Output the [x, y] coordinate of the center of the cell containing the given text.  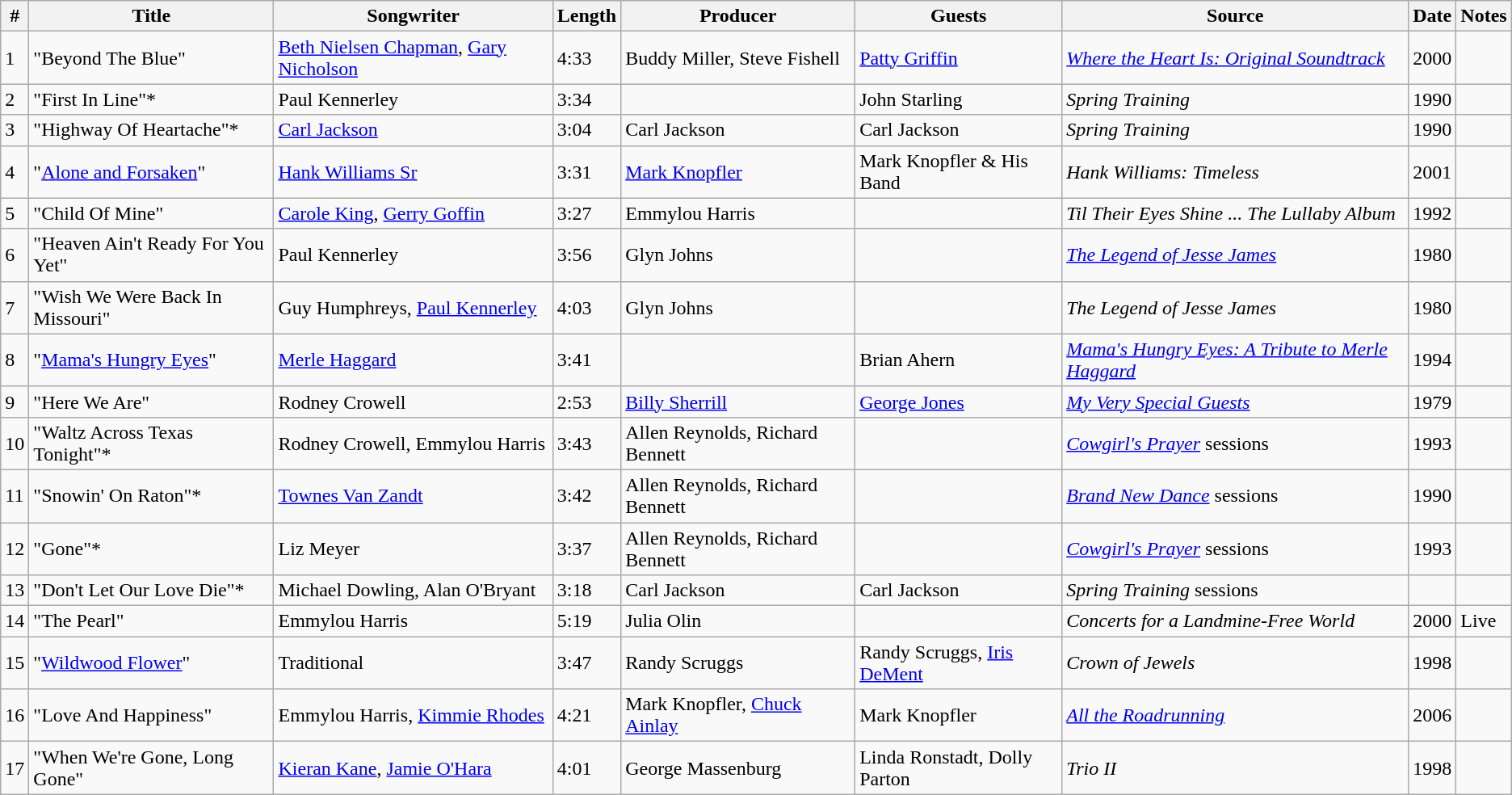
4:01 [586, 768]
Hank Williams Sr [414, 171]
Mark Knopfler & His Band [959, 171]
7 [15, 307]
Mama's Hungry Eyes: A Tribute to Merle Haggard [1236, 360]
"Wildwood Flower" [152, 662]
4:33 [586, 58]
12 [15, 548]
1992 [1433, 213]
"Here We Are" [152, 402]
"First In Line"* [152, 99]
"The Pearl" [152, 621]
3:18 [586, 591]
"Gone"* [152, 548]
4:21 [586, 716]
4:03 [586, 307]
Beth Nielsen Chapman, Gary Nicholson [414, 58]
2006 [1433, 716]
"Waltz Across Texas Tonight"* [152, 443]
"Child Of Mine" [152, 213]
3:56 [586, 255]
Spring Training sessions [1236, 591]
Buddy Miller, Steve Fishell [738, 58]
George Jones [959, 402]
Rodney Crowell [414, 402]
My Very Special Guests [1236, 402]
Title [152, 16]
3:43 [586, 443]
2 [15, 99]
Randy Scruggs, Iris DeMent [959, 662]
13 [15, 591]
1994 [1433, 360]
Where the Heart Is: Original Soundtrack [1236, 58]
11 [15, 496]
Townes Van Zandt [414, 496]
John Starling [959, 99]
Merle Haggard [414, 360]
Billy Sherrill [738, 402]
3 [15, 130]
Date [1433, 16]
"Love And Happiness" [152, 716]
1 [15, 58]
"Mama's Hungry Eyes" [152, 360]
Length [586, 16]
Linda Ronstadt, Dolly Parton [959, 768]
6 [15, 255]
Crown of Jewels [1236, 662]
Mark Knopfler, Chuck Ainlay [738, 716]
George Massenburg [738, 768]
2001 [1433, 171]
3:31 [586, 171]
Carole King, Gerry Goffin [414, 213]
5:19 [586, 621]
"Highway Of Heartache"* [152, 130]
Michael Dowling, Alan O'Bryant [414, 591]
"Heaven Ain't Ready For You Yet" [152, 255]
14 [15, 621]
"Snowin' On Raton"* [152, 496]
15 [15, 662]
Guy Humphreys, Paul Kennerley [414, 307]
Patty Griffin [959, 58]
3:42 [586, 496]
Liz Meyer [414, 548]
Randy Scruggs [738, 662]
Trio II [1236, 768]
17 [15, 768]
4 [15, 171]
10 [15, 443]
# [15, 16]
Brian Ahern [959, 360]
Kieran Kane, Jamie O'Hara [414, 768]
3:37 [586, 548]
Songwriter [414, 16]
3:34 [586, 99]
16 [15, 716]
"Alone and Forsaken" [152, 171]
Rodney Crowell, Emmylou Harris [414, 443]
"Beyond The Blue" [152, 58]
Hank Williams: Timeless [1236, 171]
9 [15, 402]
1979 [1433, 402]
5 [15, 213]
2:53 [586, 402]
3:27 [586, 213]
Emmylou Harris, Kimmie Rhodes [414, 716]
Brand New Dance sessions [1236, 496]
"Wish We Were Back In Missouri" [152, 307]
Til Their Eyes Shine ... The Lullaby Album [1236, 213]
3:41 [586, 360]
Live [1484, 621]
Concerts for a Landmine-Free World [1236, 621]
Julia Olin [738, 621]
All the Roadrunning [1236, 716]
Notes [1484, 16]
8 [15, 360]
Guests [959, 16]
3:47 [586, 662]
"When We're Gone, Long Gone" [152, 768]
Traditional [414, 662]
"Don't Let Our Love Die"* [152, 591]
Source [1236, 16]
3:04 [586, 130]
Producer [738, 16]
